Return the [X, Y] coordinate for the center point of the cell that contains the specified text.  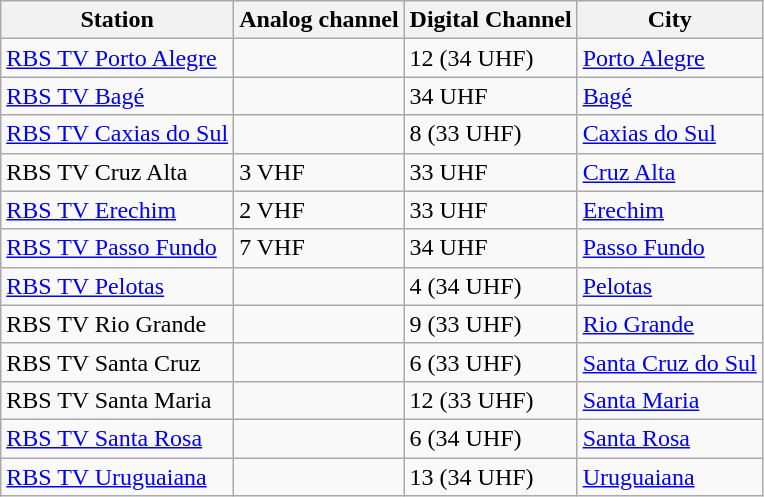
RBS TV Bagé [118, 96]
8 (33 UHF) [490, 134]
Station [118, 20]
Cruz Alta [670, 172]
RBS TV Passo Fundo [118, 248]
Uruguaiana [670, 477]
Santa Rosa [670, 438]
Erechim [670, 210]
Caxias do Sul [670, 134]
Santa Maria [670, 400]
3 VHF [319, 172]
12 (33 UHF) [490, 400]
RBS TV Santa Rosa [118, 438]
Bagé [670, 96]
RBS TV Uruguaiana [118, 477]
RBS TV Porto Alegre [118, 58]
12 (34 UHF) [490, 58]
2 VHF [319, 210]
Digital Channel [490, 20]
RBS TV Santa Cruz [118, 362]
City [670, 20]
Analog channel [319, 20]
RBS TV Santa Maria [118, 400]
7 VHF [319, 248]
RBS TV Cruz Alta [118, 172]
RBS TV Rio Grande [118, 324]
9 (33 UHF) [490, 324]
Rio Grande [670, 324]
Santa Cruz do Sul [670, 362]
4 (34 UHF) [490, 286]
Pelotas [670, 286]
Porto Alegre [670, 58]
RBS TV Erechim [118, 210]
RBS TV Pelotas [118, 286]
6 (34 UHF) [490, 438]
6 (33 UHF) [490, 362]
Passo Fundo [670, 248]
RBS TV Caxias do Sul [118, 134]
13 (34 UHF) [490, 477]
